Pinpoint the cell where the given text exists, returning its (x, y) midpoint coordinate. 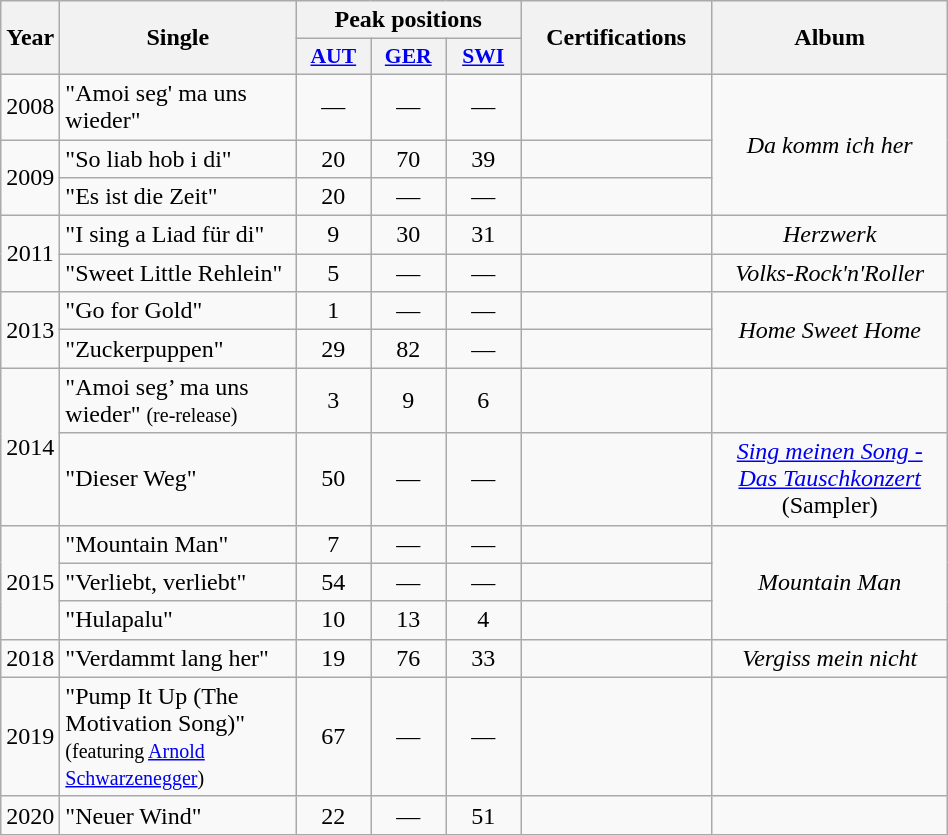
29 (334, 349)
70 (408, 159)
"Zuckerpuppen" (178, 349)
"Pump It Up (The Motivation Song)"(featuring Arnold Schwarzenegger) (178, 736)
Sing meinen Song - Das Tauschkonzert (Sampler) (830, 479)
2008 (30, 106)
19 (334, 658)
"Amoi seg' ma uns wieder" (178, 106)
Mountain Man (830, 582)
2015 (30, 582)
"Verdammt lang her" (178, 658)
1 (334, 311)
Volks-Rock'n'Roller (830, 273)
50 (334, 479)
GER (408, 57)
Home Sweet Home (830, 330)
2014 (30, 446)
31 (484, 235)
"Go for Gold" (178, 311)
Herzwerk (830, 235)
"So liab hob i di" (178, 159)
"I sing a Liad für di" (178, 235)
30 (408, 235)
Certifications (616, 38)
Year (30, 38)
Peak positions (408, 20)
"Amoi seg’ ma uns wieder" (re-release) (178, 400)
82 (408, 349)
39 (484, 159)
22 (334, 815)
5 (334, 273)
"Es ist die Zeit" (178, 197)
4 (484, 620)
Single (178, 38)
51 (484, 815)
2020 (30, 815)
2009 (30, 178)
Vergiss mein nicht (830, 658)
2018 (30, 658)
10 (334, 620)
67 (334, 736)
"Mountain Man" (178, 544)
"Hulapalu" (178, 620)
54 (334, 582)
2011 (30, 254)
7 (334, 544)
33 (484, 658)
"Verliebt, verliebt" (178, 582)
Album (830, 38)
SWI (484, 57)
AUT (334, 57)
"Dieser Weg" (178, 479)
6 (484, 400)
"Neuer Wind" (178, 815)
2013 (30, 330)
"Sweet Little Rehlein" (178, 273)
13 (408, 620)
76 (408, 658)
3 (334, 400)
2019 (30, 736)
Da komm ich her (830, 144)
